Find where the given text appears and provide that cell's center as (x, y) coordinate. 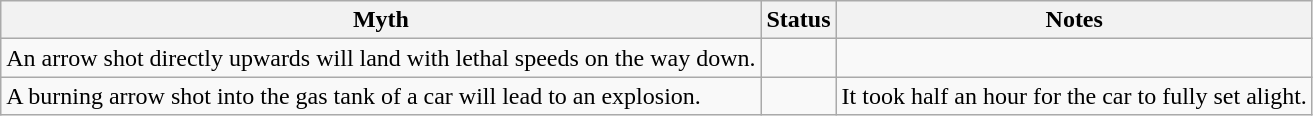
A burning arrow shot into the gas tank of a car will lead to an explosion. (381, 96)
Status (798, 20)
An arrow shot directly upwards will land with lethal speeds on the way down. (381, 58)
It took half an hour for the car to fully set alight. (1074, 96)
Myth (381, 20)
Notes (1074, 20)
